Extract the (X, Y) coordinate from the center of the cell holding the provided text.  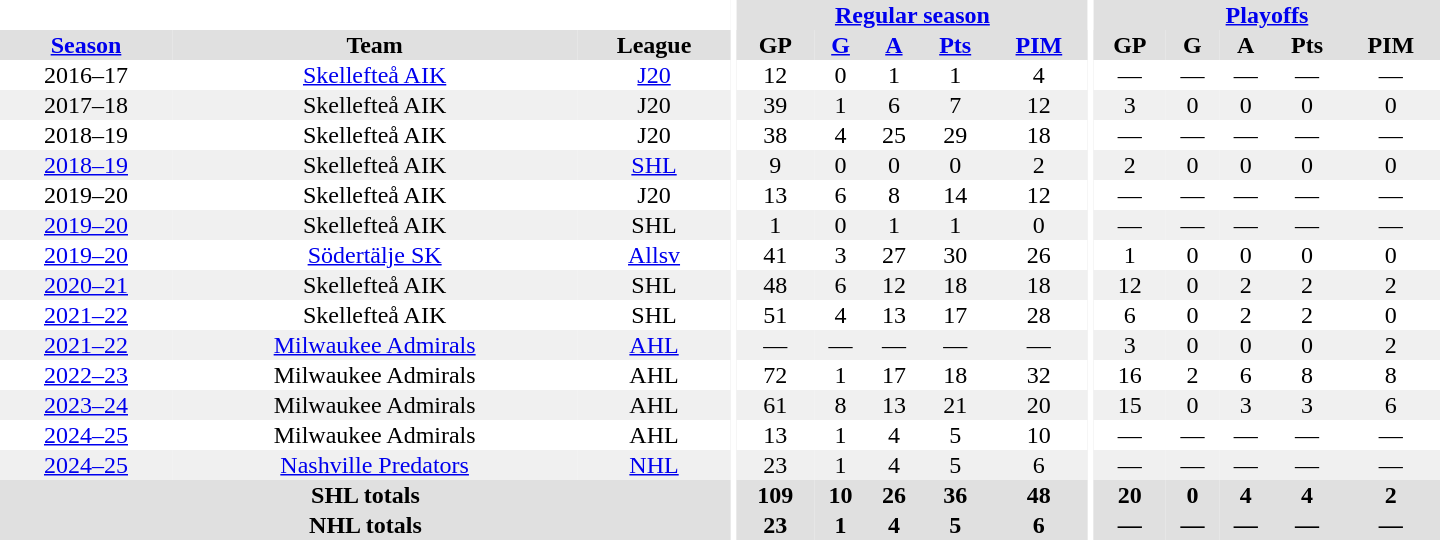
NHL totals (366, 525)
SHL totals (366, 495)
109 (776, 495)
30 (956, 255)
15 (1130, 405)
38 (776, 135)
7 (956, 105)
2023–24 (86, 405)
28 (1039, 315)
Playoffs (1267, 15)
Season (86, 45)
NHL (654, 465)
25 (894, 135)
Nashville Predators (374, 465)
14 (956, 195)
Regular season (912, 15)
Södertälje SK (374, 255)
2017–18 (86, 105)
Team (374, 45)
32 (1039, 375)
72 (776, 375)
9 (776, 165)
41 (776, 255)
27 (894, 255)
21 (956, 405)
Allsv (654, 255)
36 (956, 495)
2022–23 (86, 375)
2016–17 (86, 75)
51 (776, 315)
39 (776, 105)
League (654, 45)
61 (776, 405)
29 (956, 135)
2020–21 (86, 285)
16 (1130, 375)
